From the cell containing the given text, extract its center point as (x, y) coordinate. 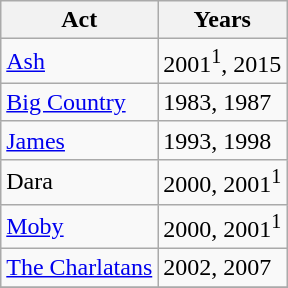
Big Country (80, 102)
Act (80, 20)
2002, 2007 (222, 268)
James (80, 140)
Moby (80, 226)
1983, 1987 (222, 102)
1993, 1998 (222, 140)
Dara (80, 182)
The Charlatans (80, 268)
Ash (80, 62)
Years (222, 20)
20011, 2015 (222, 62)
